Identify which cell holds the provided text, then report its [x, y] central coordinate. 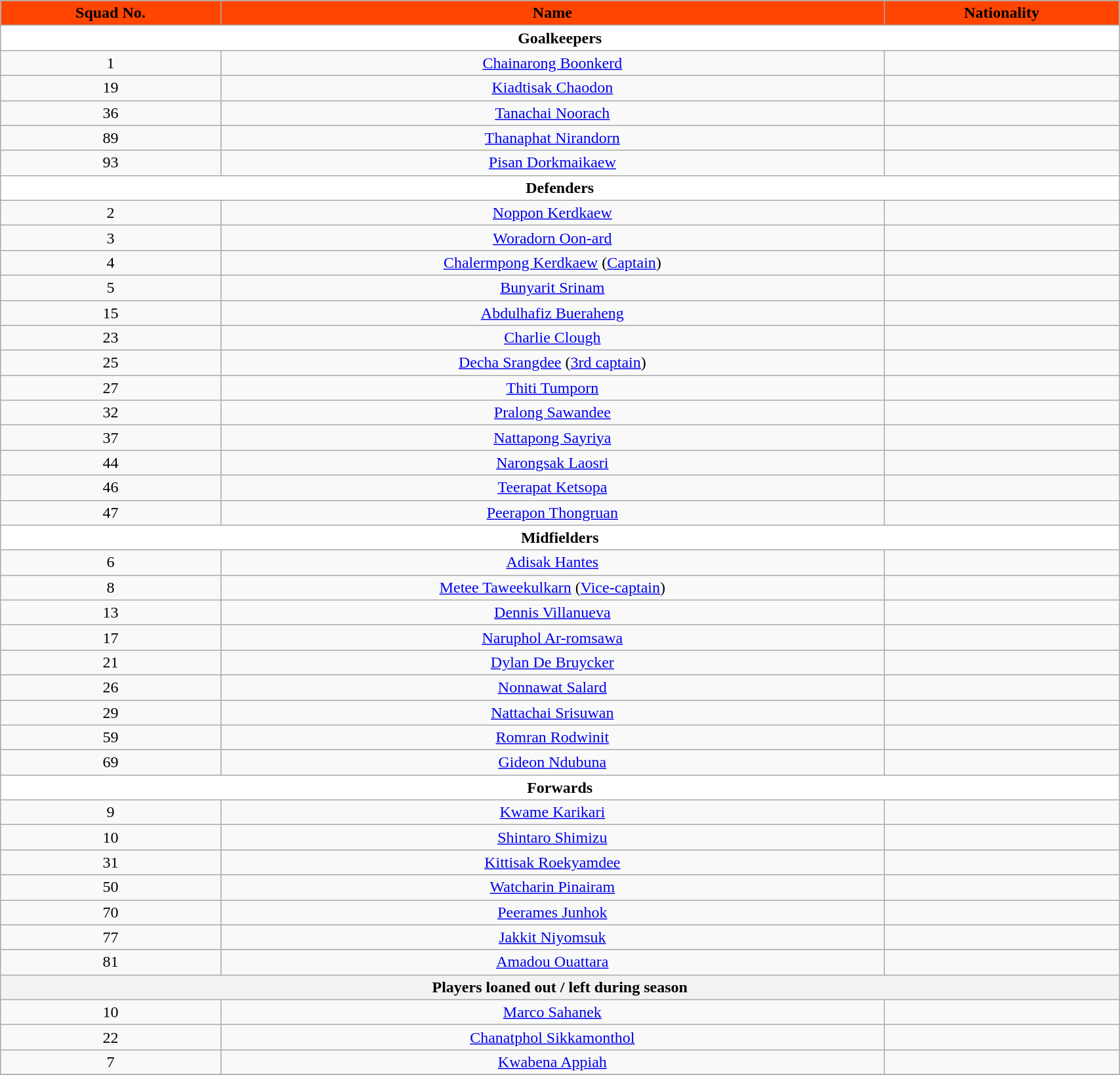
5 [110, 287]
3 [110, 238]
Goalkeepers [560, 38]
Dennis Villanueva [552, 612]
37 [110, 438]
8 [110, 587]
Tanachai Noorach [552, 113]
Dylan De Bruycker [552, 662]
46 [110, 488]
Forwards [560, 788]
50 [110, 887]
Adisak Hantes [552, 562]
Shintaro Shimizu [552, 837]
Thiti Tumporn [552, 388]
Charlie Clough [552, 338]
89 [110, 138]
81 [110, 962]
9 [110, 812]
21 [110, 662]
Chanatphol Sikkamonthol [552, 1037]
Peerames Junhok [552, 912]
Marco Sahanek [552, 1012]
15 [110, 313]
Romran Rodwinit [552, 738]
Nonnawat Salard [552, 687]
77 [110, 937]
Jakkit Niyomsuk [552, 937]
Teerapat Ketsopa [552, 488]
Nattachai Srisuwan [552, 712]
32 [110, 413]
Gideon Ndubuna [552, 763]
Nationality [1002, 13]
70 [110, 912]
4 [110, 263]
Decha Srangdee (3rd captain) [552, 363]
Pisan Dorkmaikaew [552, 163]
6 [110, 562]
Thanaphat Nirandorn [552, 138]
26 [110, 687]
36 [110, 113]
19 [110, 88]
Squad No. [110, 13]
Watcharin Pinairam [552, 887]
Amadou Ouattara [552, 962]
69 [110, 763]
Noppon Kerdkaew [552, 213]
23 [110, 338]
2 [110, 213]
17 [110, 637]
Bunyarit Srinam [552, 287]
Metee Taweekulkarn (Vice-captain) [552, 587]
22 [110, 1037]
Peerapon Thongruan [552, 513]
Kiadtisak Chaodon [552, 88]
Pralong Sawandee [552, 413]
Naruphol Ar-romsawa [552, 637]
25 [110, 363]
7 [110, 1062]
Nattapong Sayriya [552, 438]
93 [110, 163]
59 [110, 738]
Kwabena Appiah [552, 1062]
1 [110, 63]
Narongsak Laosri [552, 463]
31 [110, 862]
Kittisak Roekyamdee [552, 862]
44 [110, 463]
29 [110, 712]
Chalermpong Kerdkaew (Captain) [552, 263]
Woradorn Oon-ard [552, 238]
13 [110, 612]
Abdulhafiz Bueraheng [552, 313]
Chainarong Boonkerd [552, 63]
Kwame Karikari [552, 812]
27 [110, 388]
Defenders [560, 188]
Name [552, 13]
Players loaned out / left during season [560, 987]
47 [110, 513]
Midfielders [560, 537]
